Capture the cell that displays the provided text and extract its [X, Y] central coordinate. 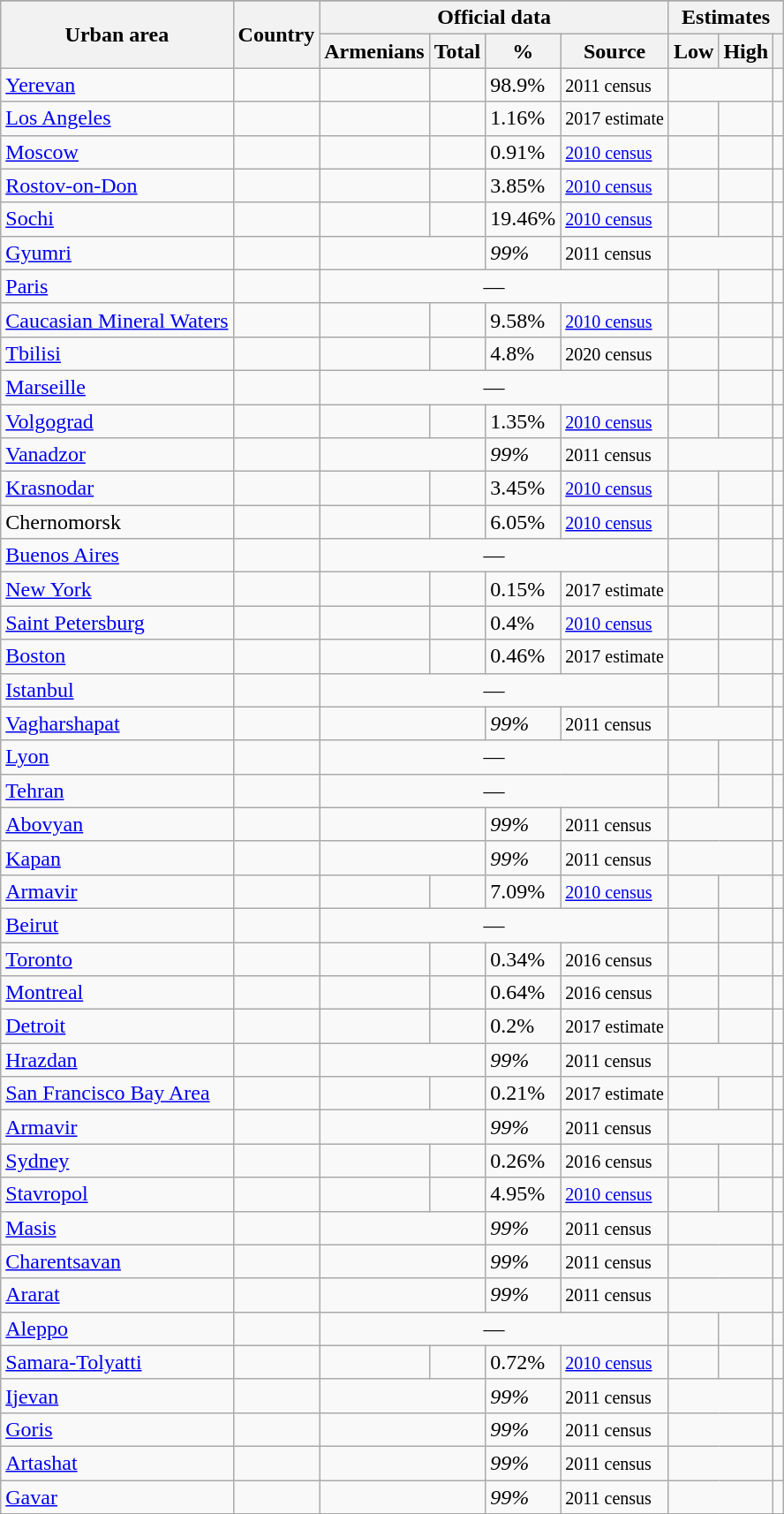
Abovyan [117, 824]
Lyon [117, 757]
19.46% [523, 219]
Buenos Aires [117, 556]
Stavropol [117, 1194]
High [746, 51]
0.64% [523, 993]
6.05% [523, 522]
Toronto [117, 958]
1.35% [523, 421]
Armenians [374, 51]
Rostov-on-Don [117, 185]
0.72% [523, 1362]
Saint Petersburg [117, 623]
Sochi [117, 219]
Low [693, 51]
Tbilisi [117, 353]
0.34% [523, 958]
Gavar [117, 1497]
Detroit [117, 1026]
Krasnodar [117, 488]
Los Angeles [117, 118]
Chernomorsk [117, 522]
9.58% [523, 320]
4.8% [523, 353]
7.09% [523, 891]
Istanbul [117, 690]
0.2% [523, 1026]
Vagharshapat [117, 723]
Ijevan [117, 1396]
Sydney [117, 1161]
New York [117, 589]
0.21% [523, 1094]
3.45% [523, 488]
0.15% [523, 589]
Official data [494, 18]
Gyumri [117, 253]
1.16% [523, 118]
Kapan [117, 858]
% [523, 51]
Estimates [726, 18]
Paris [117, 286]
Tehran [117, 791]
Aleppo [117, 1329]
0.46% [523, 656]
Caucasian Mineral Waters [117, 320]
Charentsavan [117, 1261]
4.95% [523, 1194]
0.4% [523, 623]
Source [614, 51]
Yerevan [117, 85]
Marseille [117, 387]
San Francisco Bay Area [117, 1094]
Moscow [117, 152]
3.85% [523, 185]
Montreal [117, 993]
Beirut [117, 925]
98.9% [523, 85]
0.26% [523, 1161]
Total [457, 51]
Country [276, 34]
Ararat [117, 1295]
Boston [117, 656]
Urban area [117, 34]
Artashat [117, 1463]
Masis [117, 1228]
Samara-Tolyatti [117, 1362]
Volgograd [117, 421]
Goris [117, 1429]
Hrazdan [117, 1060]
0.91% [523, 152]
Vanadzor [117, 455]
2020 census [614, 353]
